For the text-containing cell, return its midpoint in (X, Y) coordinate format. 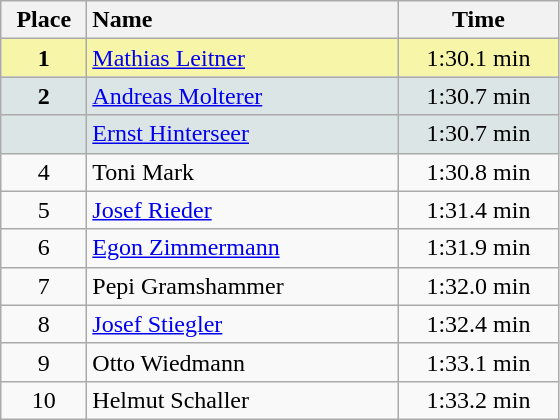
1:32.4 min (478, 324)
1:31.4 min (478, 210)
Helmut Schaller (242, 400)
Mathias Leitner (242, 58)
9 (44, 362)
1:32.0 min (478, 286)
1:30.1 min (478, 58)
Josef Stiegler (242, 324)
Ernst Hinterseer (242, 134)
2 (44, 96)
Toni Mark (242, 172)
4 (44, 172)
1:33.1 min (478, 362)
Otto Wiedmann (242, 362)
1 (44, 58)
Time (478, 20)
1:30.8 min (478, 172)
Pepi Gramshammer (242, 286)
1:33.2 min (478, 400)
Place (44, 20)
Name (242, 20)
Egon Zimmermann (242, 248)
Andreas Molterer (242, 96)
6 (44, 248)
7 (44, 286)
1:31.9 min (478, 248)
10 (44, 400)
8 (44, 324)
5 (44, 210)
Josef Rieder (242, 210)
